Determine the (X, Y) coordinate at the center of the cell enclosing the given text.  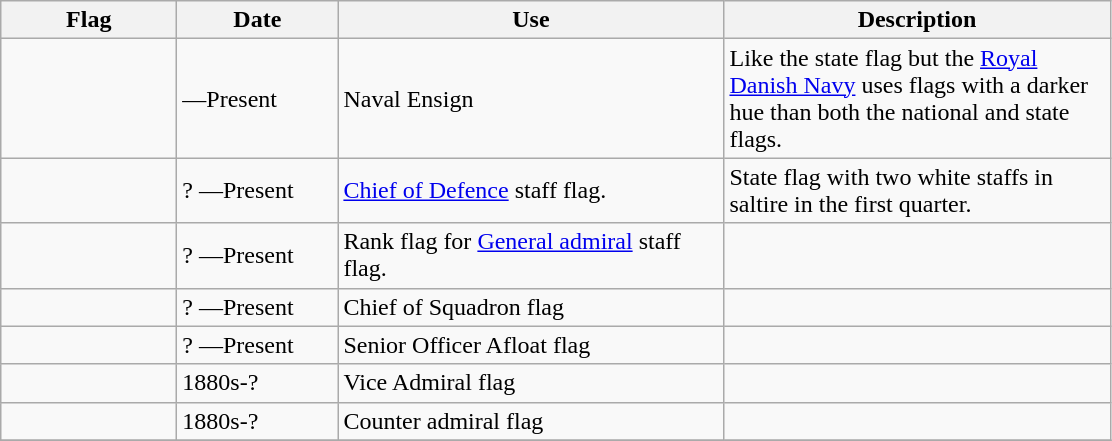
Flag (89, 20)
Naval Ensign (531, 98)
Description (917, 20)
Chief of Squadron flag (531, 307)
State flag with two white staffs in saltire in the first quarter. (917, 190)
Rank flag for General admiral staff flag. (531, 256)
Date (258, 20)
—Present (258, 98)
Like the state flag but the Royal Danish Navy uses flags with a darker hue than both the national and state flags. (917, 98)
Chief of Defence staff flag. (531, 190)
Vice Admiral flag (531, 383)
Use (531, 20)
Senior Officer Afloat flag (531, 345)
Counter admiral flag (531, 421)
